For the text-containing cell, return its midpoint in [x, y] coordinate format. 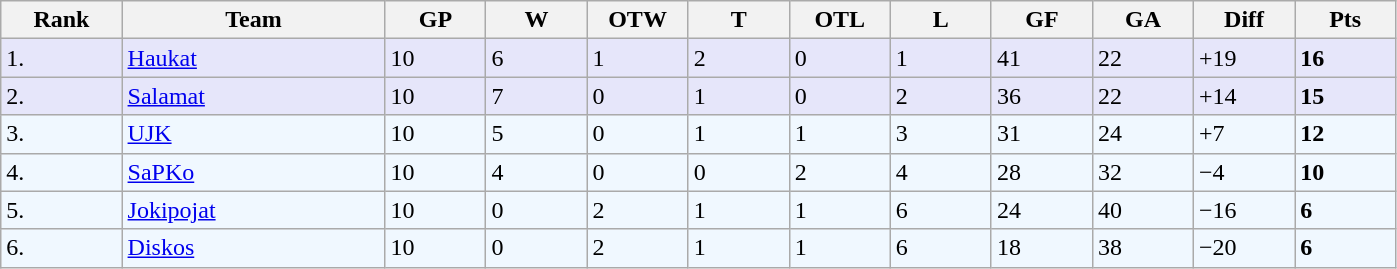
+19 [1244, 58]
3. [62, 134]
36 [1042, 96]
−16 [1244, 210]
38 [1142, 248]
7 [536, 96]
L [940, 20]
Salamat [254, 96]
OTL [840, 20]
16 [1346, 58]
5 [536, 134]
1. [62, 58]
−20 [1244, 248]
3 [940, 134]
Team [254, 20]
Jokipojat [254, 210]
32 [1142, 172]
Diskos [254, 248]
GP [436, 20]
5. [62, 210]
2. [62, 96]
T [738, 20]
UJK [254, 134]
OTW [638, 20]
Diff [1244, 20]
−4 [1244, 172]
Haukat [254, 58]
4. [62, 172]
+14 [1244, 96]
12 [1346, 134]
41 [1042, 58]
Pts [1346, 20]
18 [1042, 248]
W [536, 20]
GA [1142, 20]
6. [62, 248]
Rank [62, 20]
31 [1042, 134]
GF [1042, 20]
28 [1042, 172]
+7 [1244, 134]
40 [1142, 210]
15 [1346, 96]
SaPKo [254, 172]
